Scan for the cell matching the given text and deliver its [X, Y] coordinate at center. 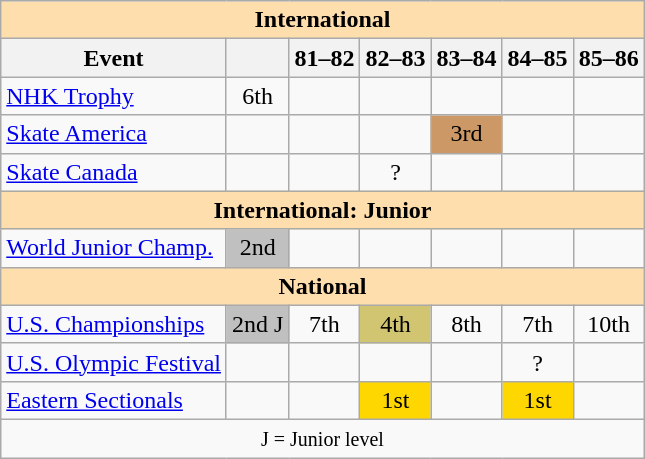
2nd J [257, 324]
World Junior Champ. [114, 248]
International: Junior [322, 210]
International [322, 20]
J = Junior level [322, 438]
Skate America [114, 134]
82–83 [396, 58]
National [322, 286]
U.S. Olympic Festival [114, 362]
84–85 [538, 58]
NHK Trophy [114, 96]
Skate Canada [114, 172]
U.S. Championships [114, 324]
Event [114, 58]
81–82 [324, 58]
3rd [466, 134]
6th [257, 96]
4th [396, 324]
10th [608, 324]
8th [466, 324]
83–84 [466, 58]
85–86 [608, 58]
Eastern Sectionals [114, 400]
2nd [257, 248]
